Search for the cell housing the specified text and yield its [x, y] center coordinate. 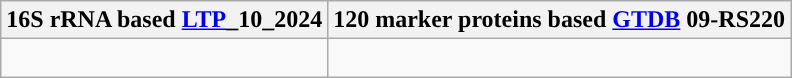
120 marker proteins based GTDB 09-RS220 [560, 20]
16S rRNA based LTP_10_2024 [164, 20]
